Search for the cell housing the specified text and yield its [X, Y] center coordinate. 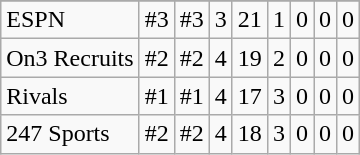
18 [250, 134]
ESPN [70, 20]
On3 Recruits [70, 58]
Rivals [70, 96]
21 [250, 20]
19 [250, 58]
17 [250, 96]
2 [278, 58]
247 Sports [70, 134]
1 [278, 20]
